Determine the [X, Y] coordinate at the center of the cell enclosing the given text.  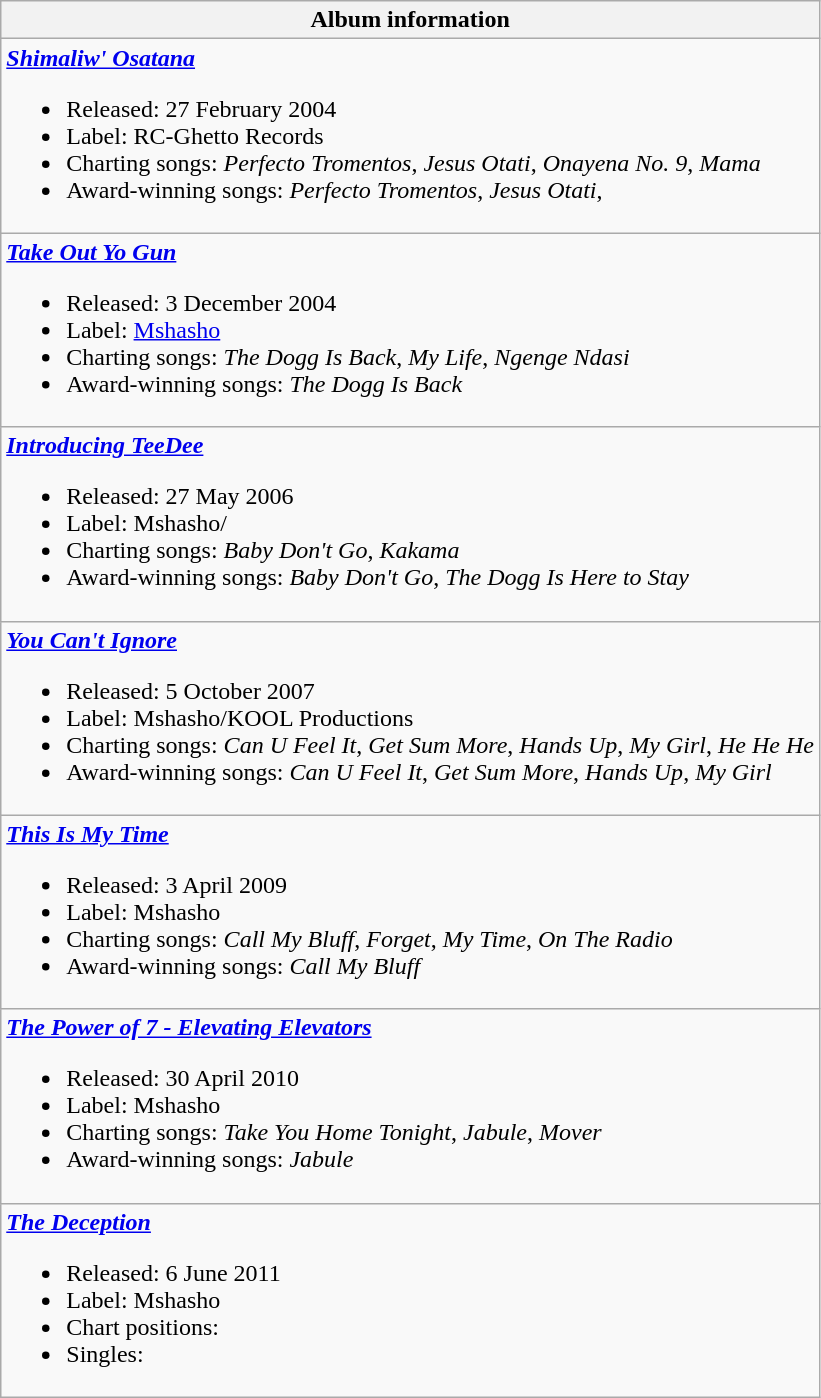
Album information [410, 20]
This Is My TimeReleased: 3 April 2009Label: MshashoCharting songs: Call My Bluff, Forget, My Time, On The RadioAward-winning songs: Call My Bluff [410, 912]
Take Out Yo GunReleased: 3 December 2004Label: MshashoCharting songs: The Dogg Is Back, My Life, Ngenge NdasiAward-winning songs: The Dogg Is Back [410, 330]
The DeceptionReleased: 6 June 2011Label: MshashoChart positions:Singles: [410, 1300]
